Extract the [x, y] coordinate from the center of the cell holding the provided text.  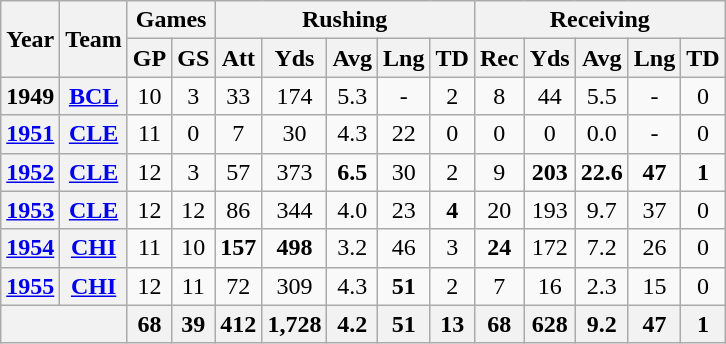
5.5 [602, 96]
1955 [30, 286]
412 [238, 324]
1952 [30, 172]
157 [238, 248]
9.7 [602, 210]
344 [294, 210]
3.2 [352, 248]
1953 [30, 210]
Games [170, 20]
373 [294, 172]
309 [294, 286]
9.2 [602, 324]
22.6 [602, 172]
GP [149, 58]
1949 [30, 96]
0.0 [602, 134]
20 [499, 210]
23 [404, 210]
4.0 [352, 210]
Rec [499, 58]
46 [404, 248]
8 [499, 96]
16 [550, 286]
1951 [30, 134]
4.2 [352, 324]
Year [30, 39]
33 [238, 96]
Rushing [345, 20]
174 [294, 96]
22 [404, 134]
86 [238, 210]
7.2 [602, 248]
193 [550, 210]
44 [550, 96]
1954 [30, 248]
628 [550, 324]
57 [238, 172]
2.3 [602, 286]
4 [452, 210]
6.5 [352, 172]
39 [194, 324]
1,728 [294, 324]
GS [194, 58]
Receiving [600, 20]
26 [654, 248]
9 [499, 172]
72 [238, 286]
5.3 [352, 96]
Att [238, 58]
13 [452, 324]
Team [94, 39]
BCL [94, 96]
203 [550, 172]
498 [294, 248]
37 [654, 210]
24 [499, 248]
172 [550, 248]
15 [654, 286]
